Search for the cell housing the specified text and yield its (X, Y) center coordinate. 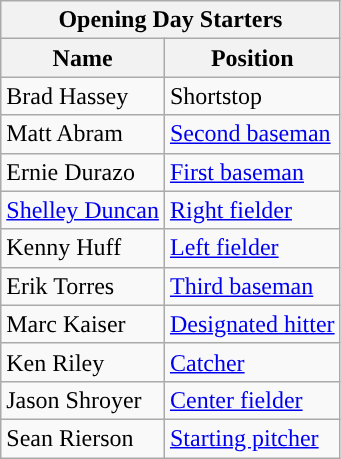
Shortstop (252, 96)
Opening Day Starters (170, 20)
Kenny Huff (83, 248)
Designated hitter (252, 324)
Center fielder (252, 400)
Jason Shroyer (83, 400)
Third baseman (252, 286)
First baseman (252, 172)
Shelley Duncan (83, 210)
Marc Kaiser (83, 324)
Ernie Durazo (83, 172)
Position (252, 58)
Matt Abram (83, 134)
Sean Rierson (83, 438)
Brad Hassey (83, 96)
Left fielder (252, 248)
Starting pitcher (252, 438)
Catcher (252, 362)
Right fielder (252, 210)
Second baseman (252, 134)
Ken Riley (83, 362)
Name (83, 58)
Erik Torres (83, 286)
